Find where the given text appears and provide that cell's center as [x, y] coordinate. 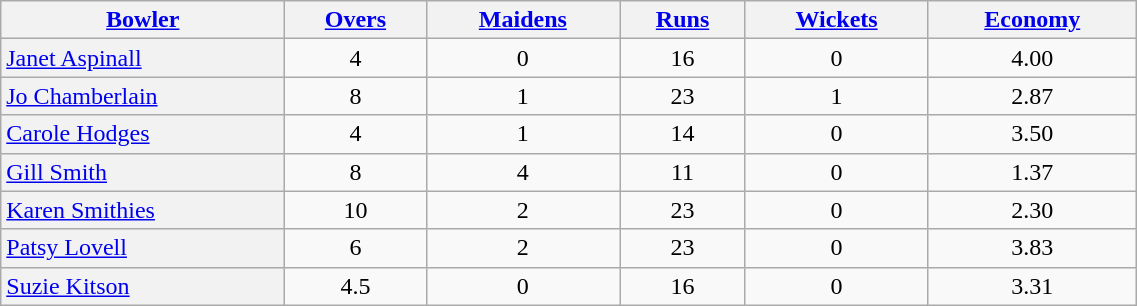
Maidens [523, 20]
Karen Smithies [143, 210]
Overs [356, 20]
2.30 [1032, 210]
Gill Smith [143, 172]
4.00 [1032, 58]
2.87 [1032, 96]
Janet Aspinall [143, 58]
14 [683, 134]
10 [356, 210]
Patsy Lovell [143, 248]
Jo Chamberlain [143, 96]
Wickets [836, 20]
3.83 [1032, 248]
Economy [1032, 20]
1.37 [1032, 172]
4.5 [356, 286]
6 [356, 248]
Runs [683, 20]
3.31 [1032, 286]
Suzie Kitson [143, 286]
Carole Hodges [143, 134]
3.50 [1032, 134]
Bowler [143, 20]
11 [683, 172]
